Output the [X, Y] coordinate of the center of the cell containing the given text.  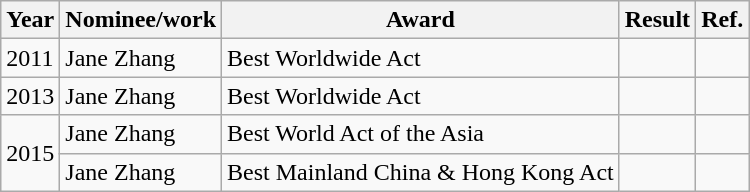
Nominee/work [141, 20]
Result [657, 20]
Year [30, 20]
Best World Act of the Asia [421, 134]
Best Mainland China & Hong Kong Act [421, 172]
2013 [30, 96]
Ref. [722, 20]
2011 [30, 58]
2015 [30, 153]
Award [421, 20]
